Return the [X, Y] coordinate for the center point of the cell that contains the specified text.  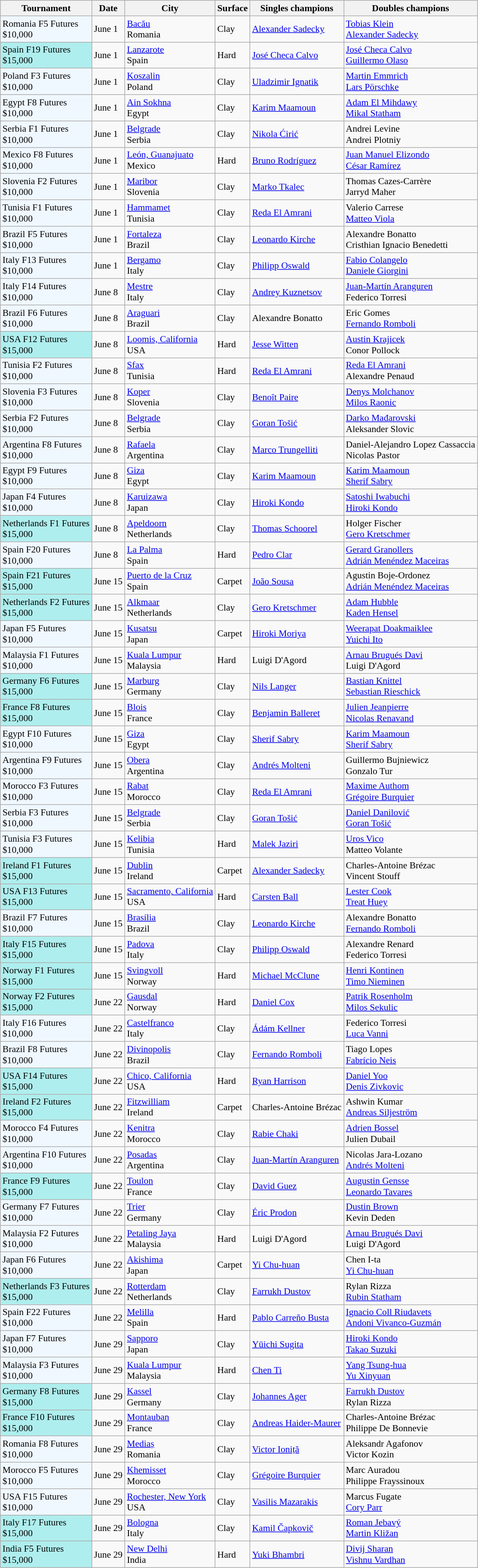
Uros Vico Matteo Volante [411, 844]
José Checa Calvo [297, 55]
Brazil F6 Futures$10,000 [46, 318]
Netherlands F2 Futures$15,000 [46, 608]
Chen Ti [297, 1370]
Benoît Paire [297, 398]
Andrés Molteni [297, 765]
Spain F20 Futures$10,000 [46, 555]
Gero Kretschmer [297, 608]
Chen I-ta Yi Chu-huan [411, 1265]
Kamil Čapkovič [297, 1528]
Argentina F8 Futures$10,000 [46, 450]
SapporoJapan [170, 1344]
Thomas Cazes-Carrère Jarryd Maher [411, 187]
USA F15 Futures$10,000 [46, 1502]
RotterdamNetherlands [170, 1292]
BloisFrance [170, 713]
ToulonFrance [170, 1186]
KaruizawaJapan [170, 503]
USA F12 Futures$15,000 [46, 344]
Mexico F8 Futures$10,000 [46, 160]
Pedro Clar [297, 555]
Morocco F3 Futures$10,000 [46, 792]
Holger Fischer Gero Kretschmer [411, 528]
Rochester, New YorkUSA [170, 1502]
Italy F16 Futures$10,000 [46, 1028]
MestreItaly [170, 292]
RabatMorocco [170, 792]
Maxime Authom Grégoire Burquier [411, 792]
Yi Chu-huan [297, 1265]
RafaelaArgentina [170, 450]
LanzaroteSpain [170, 55]
Daniel Yoo Denis Zivkovic [411, 1081]
Uladzimir Ignatik [297, 82]
Rabie Chaki [297, 1133]
Denys Molchanov Milos Raonic [411, 398]
João Sousa [297, 581]
Sacramento, CaliforniaUSA [170, 897]
Eric Gomes Fernando Romboli [411, 318]
Juan Manuel Elizondo César Ramírez [411, 160]
Malek Jaziri [297, 844]
Romania F5 Futures$10,000 [46, 29]
Tunisia F2 Futures$10,000 [46, 371]
Tiago Lopes Fabrício Neis [411, 1055]
Alexandre Bonatto [297, 318]
PosadasArgentina [170, 1160]
Japan F4 Futures$10,000 [46, 503]
Marc Auradou Philippe Frayssinoux [411, 1476]
Ireland F1 Futures$15,000 [46, 871]
DivinopolisBrazil [170, 1055]
Italy F13 Futures$10,000 [46, 266]
Petaling JayaMalaysia [170, 1239]
BergamoItaly [170, 266]
Brazil F8 Futures$10,000 [46, 1055]
Ain SokhnaEgypt [170, 108]
Andreas Haider-Maurer [297, 1423]
Bruno Rodríguez [297, 160]
KasselGermany [170, 1397]
SvingvollNorway [170, 976]
AlkmaarNetherlands [170, 608]
KusatsuJapan [170, 634]
ApeldoornNetherlands [170, 528]
Michael McClune [297, 976]
José Checa Calvo Guillermo Olaso [411, 55]
HammametTunisia [170, 213]
Norway F1 Futures$15,000 [46, 976]
France F10 Futures$15,000 [46, 1423]
Nicolas Jara-Lozano Andrés Molteni [411, 1160]
Nikola Ćirić [297, 134]
DublinIreland [170, 871]
Federico Torresi Luca Vanni [411, 1028]
Valerio Carrese Matteo Viola [411, 213]
Bastian Knittel Sebastian Rieschick [411, 687]
Charles-Antoine Brézac Vincent Stouff [411, 871]
KoperSlovenia [170, 398]
Juan-Martín Aranguren Federico Torresi [411, 292]
Serbia F3 Futures$10,000 [46, 818]
Pablo Carreño Busta [297, 1318]
Carsten Ball [297, 897]
Japan F5 Futures$10,000 [46, 634]
New DelhiIndia [170, 1554]
Spain F22 Futures$10,000 [46, 1318]
Éric Prodon [297, 1213]
Netherlands F1 Futures$15,000 [46, 528]
Grégoire Burquier [297, 1476]
Norway F2 Futures$15,000 [46, 1002]
Germany F6 Futures$15,000 [46, 687]
Divij Sharan Vishnu Vardhan [411, 1554]
Andrey Kuznetsov [297, 292]
Tunisia F1 Futures$10,000 [46, 213]
David Guez [297, 1186]
Sherif Sabry [297, 739]
PadovaItaly [170, 949]
Roman Jebavý Martin Kližan [411, 1528]
USA F13 Futures$15,000 [46, 897]
Japan F7 Futures$10,000 [46, 1344]
MarburgGermany [170, 687]
Loomis, CaliforniaUSA [170, 344]
Malaysia F3 Futures$10,000 [46, 1370]
FortalezaBrazil [170, 239]
SfaxTunisia [170, 371]
MediașRomania [170, 1449]
Henri Kontinen Timo Nieminen [411, 976]
Slovenia F3 Futures$10,000 [46, 398]
Daniel Danilović Goran Tošić [411, 818]
AraguariBrazil [170, 318]
Patrik Rosenholm Milos Sekulic [411, 1002]
Thomas Schoorel [297, 528]
Ignacio Coll Riudavets Andoni Vivanco-Guzmán [411, 1318]
USA F14 Futures$15,000 [46, 1081]
Victor Ioniță [297, 1449]
AkishimaJapan [170, 1265]
Egypt F8 Futures$10,000 [46, 108]
Slovenia F2 Futures$10,000 [46, 187]
Farrukh Dustov [297, 1292]
Romania F8 Futures$10,000 [46, 1449]
Japan F6 Futures$10,000 [46, 1265]
France F8 Futures$15,000 [46, 713]
Augustin Gensse Leonardo Tavares [411, 1186]
Malaysia F2 Futures$10,000 [46, 1239]
Chico, CaliforniaUSA [170, 1081]
Gerard Granollers Adrián Menéndez Maceiras [411, 555]
CastelfrancoItaly [170, 1028]
Spain F19 Futures$15,000 [46, 55]
Germany F7 Futures$10,000 [46, 1213]
Poland F3 Futures$10,000 [46, 82]
Egypt F10 Futures$10,000 [46, 739]
Weerapat Doakmaiklee Yuichi Ito [411, 634]
Vasilis Mazarakis [297, 1502]
KelibiaTunisia [170, 844]
Italy F15 Futures$15,000 [46, 949]
KoszalinPoland [170, 82]
France F9 Futures$15,000 [46, 1186]
Hiroki Kondo [297, 503]
GausdalNorway [170, 1002]
Charles-Antoine Brézac [297, 1108]
Daniel Cox [297, 1002]
Alexandre Renard Federico Torresi [411, 949]
Argentina F9 Futures$10,000 [46, 765]
Charles-Antoine Brézac Philippe De Bonnevie [411, 1423]
Adam Hubble Kaden Hensel [411, 608]
Nils Langer [297, 687]
Netherlands F3 Futures$15,000 [46, 1292]
Farrukh Dustov Rylan Rizza [411, 1397]
Adam El Mihdawy Mikal Statham [411, 108]
Yuki Bhambri [297, 1554]
Malaysia F1 Futures$10,000 [46, 660]
Julien Jeanpierre Nicolas Renavand [411, 713]
Puerto de la CruzSpain [170, 581]
BacăuRomania [170, 29]
Austin Krajicek Conor Pollock [411, 344]
Marco Trungelliti [297, 450]
Martin Emmrich Lars Pörschke [411, 82]
Adrien Bossel Julien Dubail [411, 1133]
Johannes Ager [297, 1397]
Morocco F4 Futures$10,000 [46, 1133]
Agustin Boje-Ordonez Adrián Menéndez Maceiras [411, 581]
Germany F8 Futures$15,000 [46, 1397]
Daniel-Alejandro Lopez Cassaccia Nicolas Pastor [411, 450]
Spain F21 Futures$15,000 [46, 581]
Hiroki Moriya [297, 634]
Tunisia F3 Futures$10,000 [46, 844]
León, GuanajuatoMexico [170, 160]
Darko Mađarovski Aleksander Slovic [411, 423]
Lester Cook Treat Huey [411, 897]
KenitraMorocco [170, 1133]
TrierGermany [170, 1213]
Dustin Brown Kevin Deden [411, 1213]
Benjamin Balleret [297, 713]
Hiroki Kondo Takao Suzuki [411, 1344]
Andrei Levine Andrei Plotniy [411, 134]
Jesse Witten [297, 344]
MontaubanFrance [170, 1423]
Yūichi Sugita [297, 1344]
Doubles champions [411, 8]
BrasíliaBrazil [170, 923]
Tobias Klein Alexander Sadecky [411, 29]
OberaArgentina [170, 765]
FitzwilliamIreland [170, 1108]
Aleksandr Agafonov Victor Kozin [411, 1449]
Tournament [46, 8]
Brazil F7 Futures$10,000 [46, 923]
Morocco F5 Futures$10,000 [46, 1476]
Italy F14 Futures$10,000 [46, 292]
Date [108, 8]
Reda El Amrani Alexandre Penaud [411, 371]
Serbia F2 Futures$10,000 [46, 423]
Serbia F1 Futures$10,000 [46, 134]
MelillaSpain [170, 1318]
Marcus Fugate Cory Parr [411, 1502]
Alexandre Bonatto Cristhian Ignacio Benedetti [411, 239]
La PalmaSpain [170, 555]
Marko Tkalec [297, 187]
Ireland F2 Futures$15,000 [46, 1108]
Alexandre Bonatto Fernando Romboli [411, 923]
Fabio Colangelo Daniele Giorgini [411, 266]
MariborSlovenia [170, 187]
KhemissetMorocco [170, 1476]
BolognaItaly [170, 1528]
Singles champions [297, 8]
Juan-Martín Aranguren [297, 1160]
Brazil F5 Futures$10,000 [46, 239]
Ryan Harrison [297, 1081]
Satoshi Iwabuchi Hiroki Kondo [411, 503]
Surface [233, 8]
Ádám Kellner [297, 1028]
Rylan Rizza Rubin Statham [411, 1292]
Fernando Romboli [297, 1055]
India F5 Futures$15,000 [46, 1554]
City [170, 8]
Guillermo Bujniewicz Gonzalo Tur [411, 765]
Argentina F10 Futures$10,000 [46, 1160]
Ashwin Kumar Andreas Siljeström [411, 1108]
Egypt F9 Futures$10,000 [46, 476]
Yang Tsung-hua Yu Xinyuan [411, 1370]
Italy F17 Futures$15,000 [46, 1528]
